Scan for the cell matching the given text and deliver its (x, y) coordinate at center. 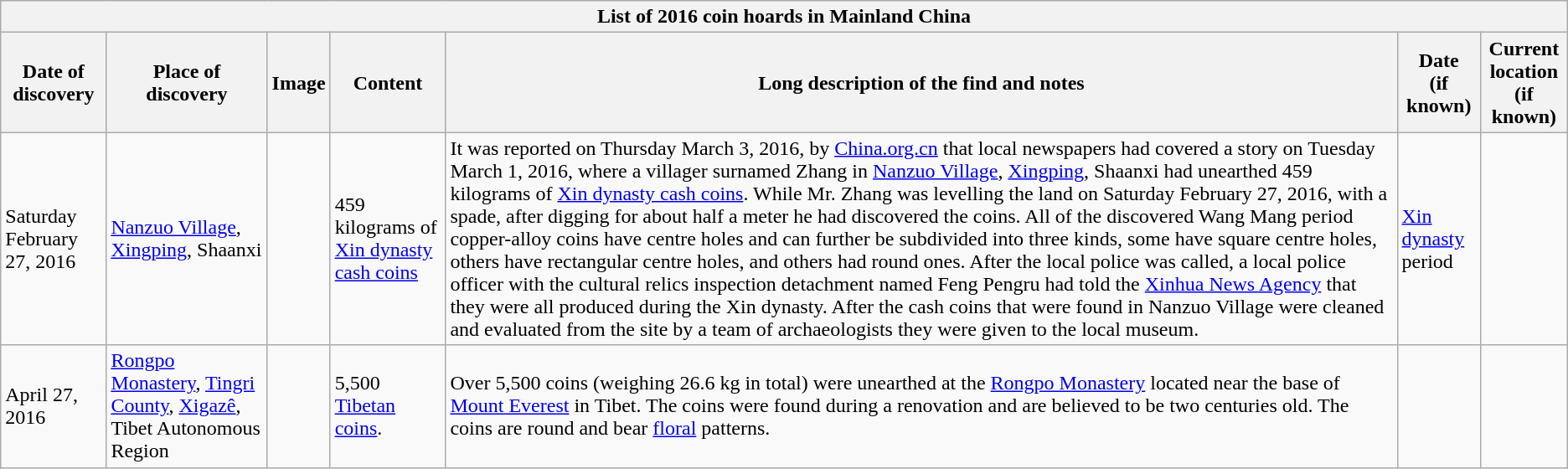
Date(if known) (1439, 82)
Image (298, 82)
Xin dynasty period (1439, 239)
Rongpo Monastery, Tingri County, Xigazê, Tibet Autonomous Region (187, 406)
459 kilograms of Xin dynasty cash coins (388, 239)
Long description of the find and notes (921, 82)
Place of discovery (187, 82)
Nanzuo Village, Xingping, Shaanxi (187, 239)
Date of discovery (54, 82)
Current location(if known) (1524, 82)
List of 2016 coin hoards in Mainland China (784, 17)
April 27, 2016 (54, 406)
5,500 Tibetan coins. (388, 406)
Saturday February 27, 2016 (54, 239)
Content (388, 82)
